Detect which cell encompasses the target text, then output its [x, y] center coordinate. 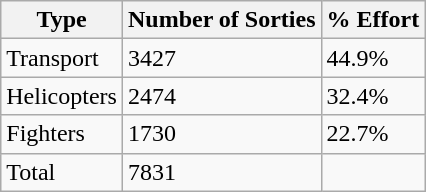
Total [62, 172]
32.4% [373, 96]
Helicopters [62, 96]
Number of Sorties [222, 20]
3427 [222, 58]
1730 [222, 134]
7831 [222, 172]
44.9% [373, 58]
Type [62, 20]
2474 [222, 96]
22.7% [373, 134]
Fighters [62, 134]
Transport [62, 58]
% Effort [373, 20]
